Output the (X, Y) coordinate of the center of the cell containing the given text.  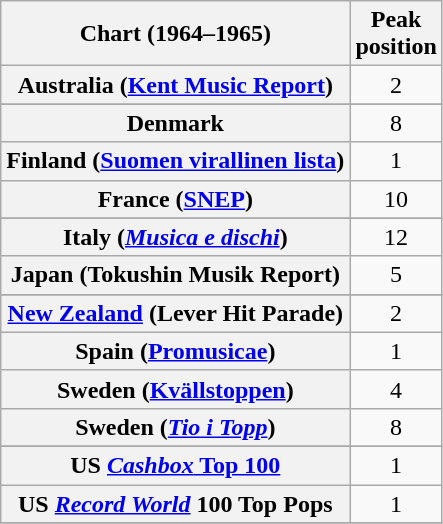
10 (396, 199)
US Cashbox Top 100 (176, 465)
Sweden (Kvällstoppen) (176, 389)
Spain (Promusicae) (176, 351)
France (SNEP) (176, 199)
5 (396, 275)
Denmark (176, 123)
Japan (Tokushin Musik Report) (176, 275)
Italy (Musica e dischi) (176, 237)
4 (396, 389)
Finland (Suomen virallinen lista) (176, 161)
Peakposition (396, 34)
US Record World 100 Top Pops (176, 503)
12 (396, 237)
New Zealand (Lever Hit Parade) (176, 313)
Chart (1964–1965) (176, 34)
Sweden (Tio i Topp) (176, 427)
Australia (Kent Music Report) (176, 85)
